Capture the cell that displays the provided text and extract its (X, Y) central coordinate. 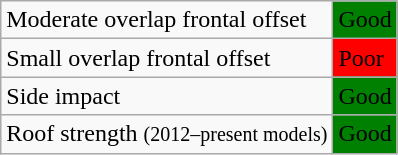
Roof strength (2012–present models) (167, 134)
Small overlap frontal offset (167, 58)
Poor (365, 58)
Side impact (167, 96)
Moderate overlap frontal offset (167, 20)
